Return the (x, y) coordinate for the center point of the cell that contains the specified text.  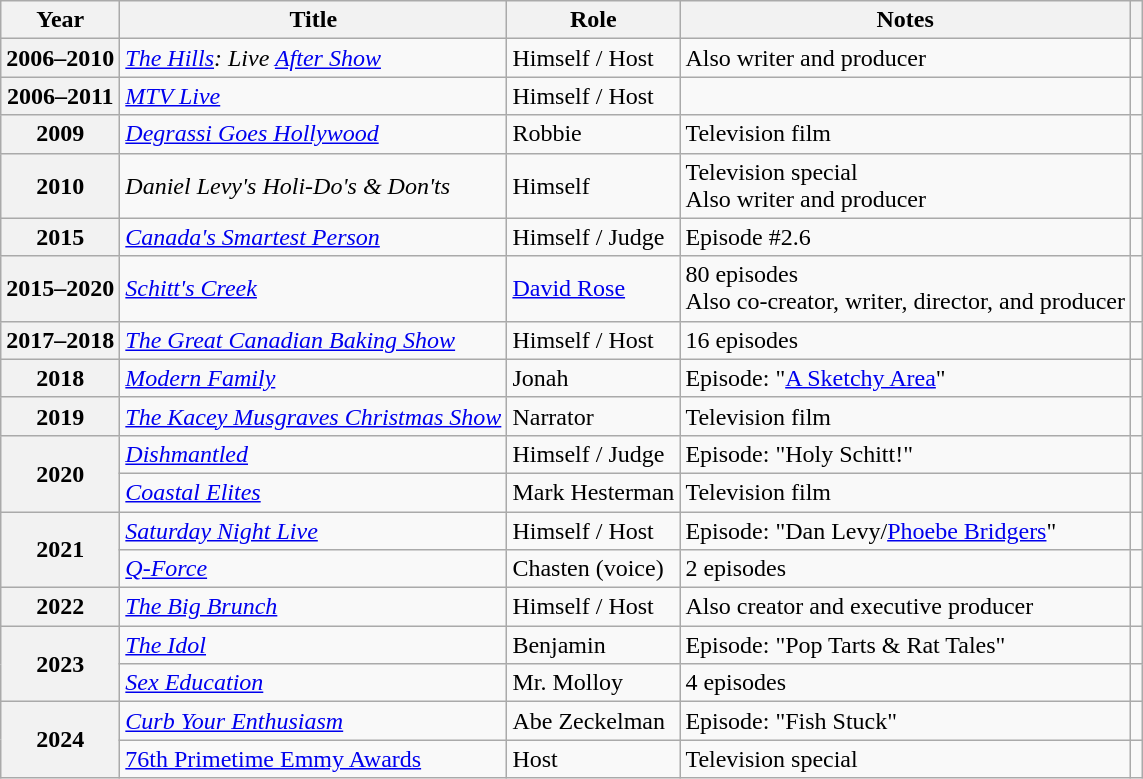
The Hills: Live After Show (314, 58)
Saturday Night Live (314, 531)
Jonah (594, 378)
Degrassi Goes Hollywood (314, 134)
2010 (60, 186)
Mr. Molloy (594, 683)
Robbie (594, 134)
Episode: "Pop Tarts & Rat Tales" (906, 645)
Episode #2.6 (906, 237)
2018 (60, 378)
The Idol (314, 645)
David Rose (594, 288)
2023 (60, 664)
2017–2018 (60, 340)
2019 (60, 416)
2 episodes (906, 569)
Host (594, 759)
2024 (60, 740)
Episode: "Holy Schitt!" (906, 454)
4 episodes (906, 683)
Himself (594, 186)
Coastal Elites (314, 492)
Daniel Levy's Holi-Do's & Don'ts (314, 186)
Also creator and executive producer (906, 607)
Narrator (594, 416)
MTV Live (314, 96)
Chasten (voice) (594, 569)
2021 (60, 550)
Role (594, 20)
The Great Canadian Baking Show (314, 340)
2009 (60, 134)
2020 (60, 473)
Title (314, 20)
Q-Force (314, 569)
Sex Education (314, 683)
Television specialAlso writer and producer (906, 186)
Mark Hesterman (594, 492)
2006–2010 (60, 58)
2015–2020 (60, 288)
Schitt's Creek (314, 288)
80 episodesAlso co-creator, writer, director, and producer (906, 288)
Canada's Smartest Person (314, 237)
Curb Your Enthusiasm (314, 721)
16 episodes (906, 340)
76th Primetime Emmy Awards (314, 759)
2015 (60, 237)
2006–2011 (60, 96)
2022 (60, 607)
Notes (906, 20)
Dishmantled (314, 454)
Year (60, 20)
The Kacey Musgraves Christmas Show (314, 416)
Episode: "Fish Stuck" (906, 721)
Modern Family (314, 378)
Television special (906, 759)
Also writer and producer (906, 58)
Episode: "A Sketchy Area" (906, 378)
Benjamin (594, 645)
Episode: "Dan Levy/Phoebe Bridgers" (906, 531)
Abe Zeckelman (594, 721)
The Big Brunch (314, 607)
